Determine the (X, Y) coordinate at the center of the cell enclosing the given text.  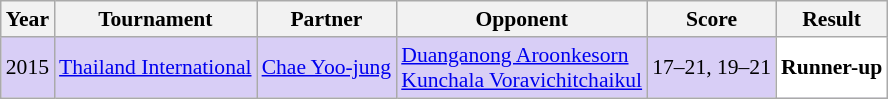
Partner (327, 19)
Runner-up (832, 68)
Thailand International (156, 68)
Year (28, 19)
2015 (28, 68)
Chae Yoo-jung (327, 68)
Opponent (522, 19)
Score (712, 19)
Result (832, 19)
Tournament (156, 19)
Duanganong Aroonkesorn Kunchala Voravichitchaikul (522, 68)
17–21, 19–21 (712, 68)
